Find where the given text appears and provide that cell's center as (x, y) coordinate. 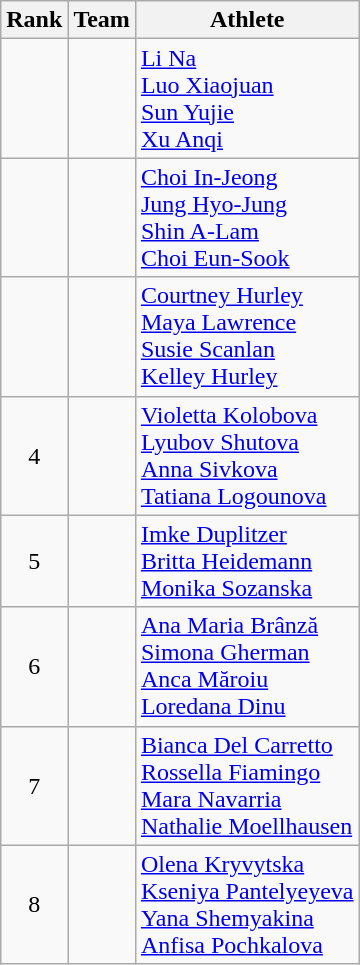
Team (102, 20)
6 (34, 666)
8 (34, 904)
Choi In-JeongJung Hyo-JungShin A-LamChoi Eun-Sook (247, 218)
Ana Maria BrânzăSimona GhermanAnca MăroiuLoredana Dinu (247, 666)
Imke DuplitzerBritta HeidemannMonika Sozanska (247, 561)
Rank (34, 20)
Olena KryvytskaKseniya PantelyeyevaYana ShemyakinaAnfisa Pochkalova (247, 904)
5 (34, 561)
Athlete (247, 20)
Li NaLuo XiaojuanSun YujieXu Anqi (247, 98)
Bianca Del CarrettoRossella FiamingoMara NavarriaNathalie Moellhausen (247, 786)
Violetta KolobovaLyubov ShutovaAnna SivkovaTatiana Logounova (247, 456)
7 (34, 786)
4 (34, 456)
Courtney HurleyMaya LawrenceSusie ScanlanKelley Hurley (247, 336)
